Search for the cell housing the specified text and yield its [X, Y] center coordinate. 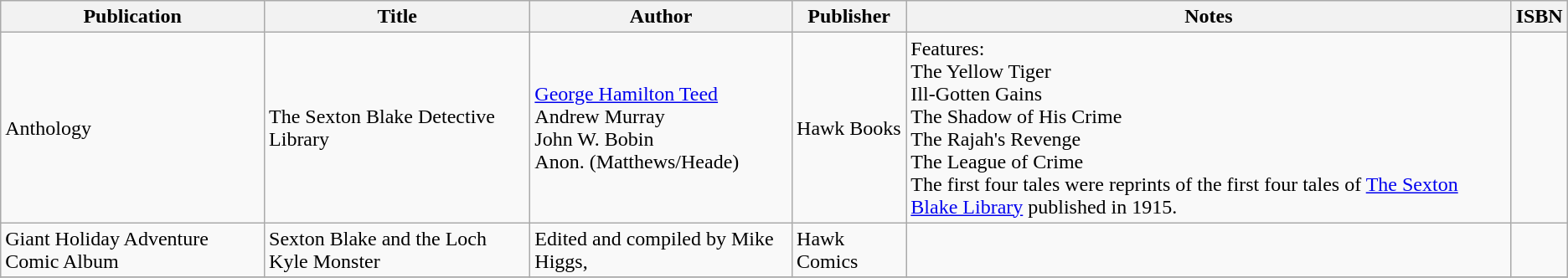
Notes [1209, 17]
Title [397, 17]
George Hamilton TeedAndrew MurrayJohn W. BobinAnon. (Matthews/Heade) [662, 127]
Hawk Comics [849, 250]
Hawk Books [849, 127]
Anthology [132, 127]
ISBN [1540, 17]
Author [662, 17]
Giant Holiday Adventure Comic Album [132, 250]
Edited and compiled by Mike Higgs, [662, 250]
Publication [132, 17]
The Sexton Blake Detective Library [397, 127]
Publisher [849, 17]
Sexton Blake and the Loch Kyle Monster [397, 250]
